Extract the [x, y] coordinate from the center of the cell holding the provided text.  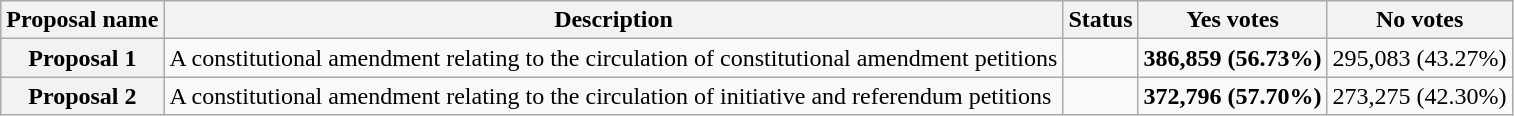
Status [1100, 20]
No votes [1420, 20]
273,275 (42.30%) [1420, 96]
Yes votes [1232, 20]
Proposal 2 [82, 96]
A constitutional amendment relating to the circulation of constitutional amendment petitions [614, 58]
Proposal name [82, 20]
295,083 (43.27%) [1420, 58]
Description [614, 20]
Proposal 1 [82, 58]
386,859 (56.73%) [1232, 58]
A constitutional amendment relating to the circulation of initiative and referendum petitions [614, 96]
372,796 (57.70%) [1232, 96]
